Search for the cell housing the specified text and yield its [X, Y] center coordinate. 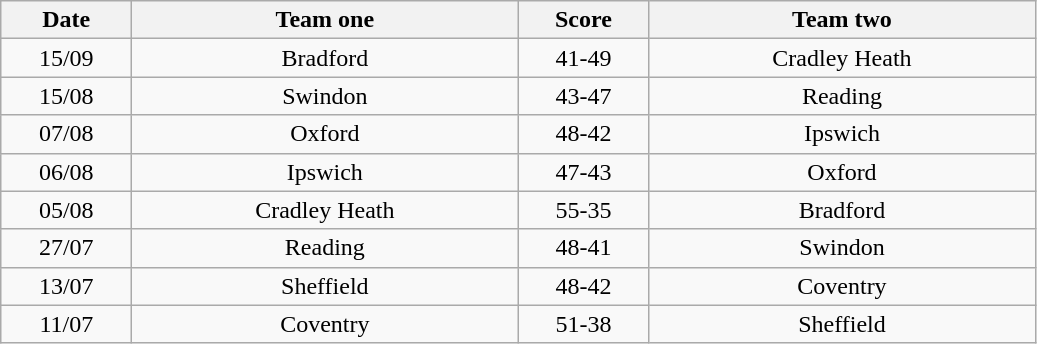
51-38 [584, 324]
11/07 [66, 324]
05/08 [66, 210]
55-35 [584, 210]
13/07 [66, 286]
07/08 [66, 134]
47-43 [584, 172]
Team two [842, 20]
43-47 [584, 96]
Team one [325, 20]
Score [584, 20]
27/07 [66, 248]
48-41 [584, 248]
06/08 [66, 172]
15/08 [66, 96]
Date [66, 20]
15/09 [66, 58]
41-49 [584, 58]
